Capture the cell that displays the provided text and extract its (x, y) central coordinate. 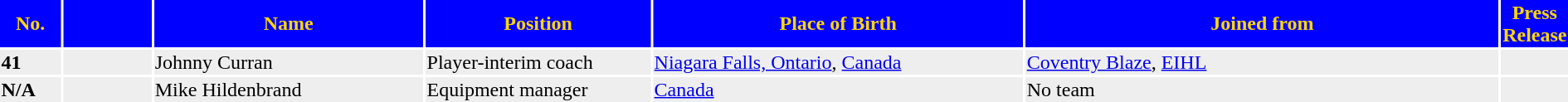
No team (1262, 90)
Joined from (1262, 23)
N/A (30, 90)
Name (289, 23)
Coventry Blaze, EIHL (1262, 62)
No. (30, 23)
Canada (838, 90)
Mike Hildenbrand (289, 90)
Player-interim coach (538, 62)
Johnny Curran (289, 62)
Press Release (1535, 23)
41 (30, 62)
Position (538, 23)
Place of Birth (838, 23)
Equipment manager (538, 90)
Niagara Falls, Ontario, Canada (838, 62)
